Search for the cell housing the specified text and yield its [x, y] center coordinate. 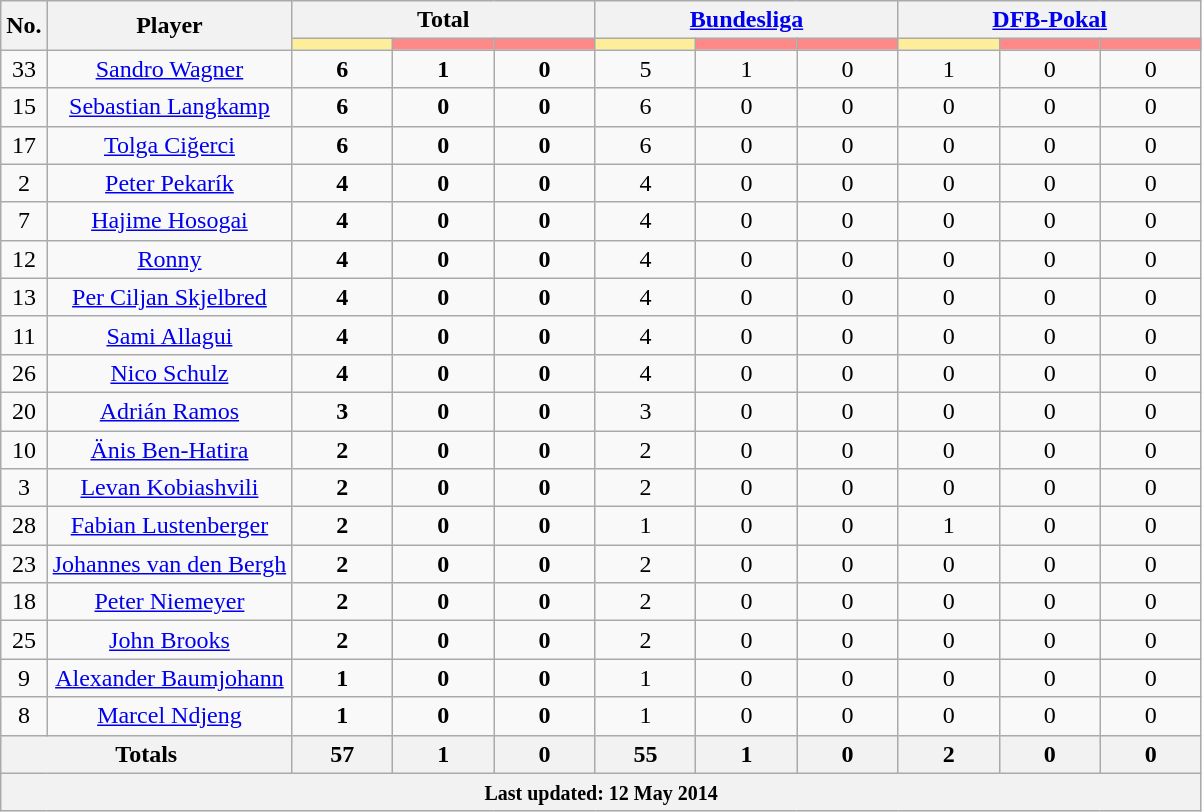
Levan Kobiashvili [170, 488]
26 [24, 373]
No. [24, 26]
23 [24, 564]
Sebastian Langkamp [170, 107]
Ronny [170, 259]
33 [24, 69]
Fabian Lustenberger [170, 526]
DFB-Pokal [1050, 20]
13 [24, 297]
20 [24, 411]
Bundesliga [746, 20]
8 [24, 716]
Totals [146, 754]
11 [24, 335]
Per Ciljan Skjelbred [170, 297]
9 [24, 678]
Nico Schulz [170, 373]
Alexander Baumjohann [170, 678]
15 [24, 107]
Sami Allagui [170, 335]
25 [24, 640]
5 [646, 69]
Tolga Ciğerci [170, 145]
57 [342, 754]
28 [24, 526]
Player [170, 26]
Peter Niemeyer [170, 602]
10 [24, 449]
Total [444, 20]
John Brooks [170, 640]
55 [646, 754]
17 [24, 145]
12 [24, 259]
Hajime Hosogai [170, 221]
18 [24, 602]
7 [24, 221]
Last updated: 12 May 2014 [602, 792]
Peter Pekarík [170, 183]
Änis Ben-Hatira [170, 449]
Adrián Ramos [170, 411]
Marcel Ndjeng [170, 716]
Johannes van den Bergh [170, 564]
Sandro Wagner [170, 69]
